Determine the (x, y) coordinate at the center of the cell enclosing the given text.  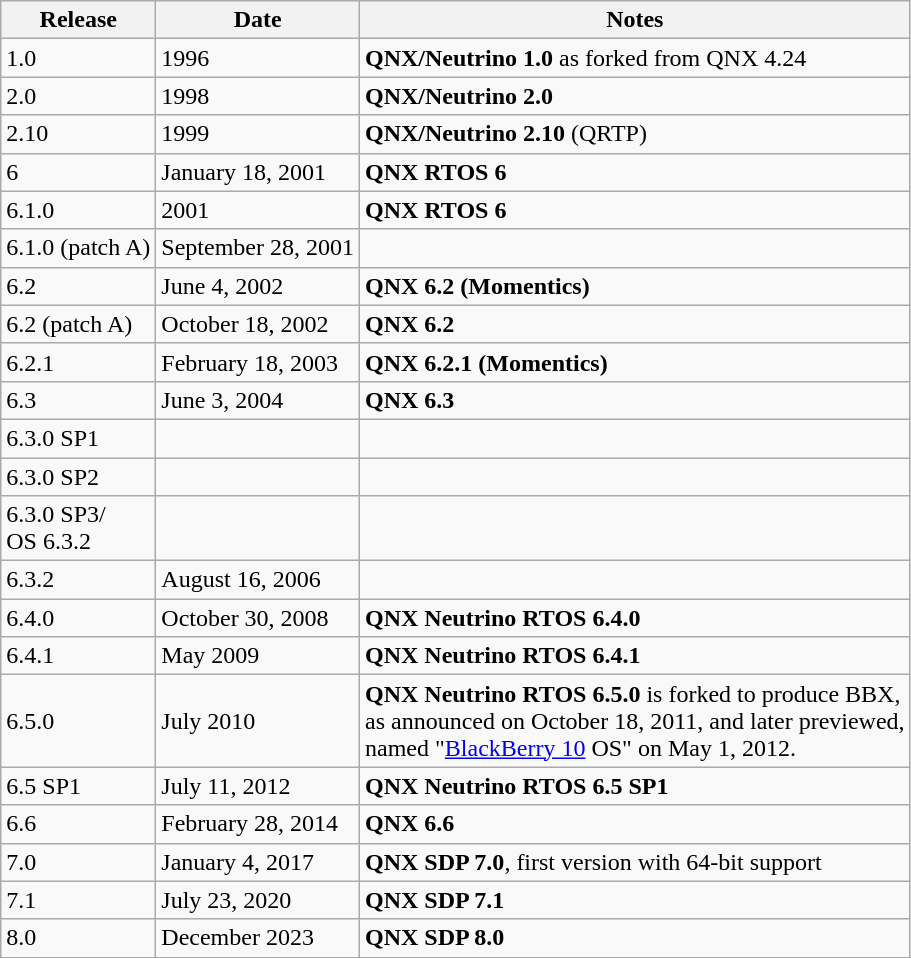
2.0 (78, 96)
January 18, 2001 (258, 172)
July 23, 2020 (258, 900)
Notes (634, 20)
6.4.1 (78, 656)
Release (78, 20)
December 2023 (258, 938)
7.0 (78, 862)
1996 (258, 58)
May 2009 (258, 656)
QNX 6.6 (634, 824)
QNX Neutrino RTOS 6.4.1 (634, 656)
QNX Neutrino RTOS 6.5 SP1 (634, 786)
6.6 (78, 824)
July 11, 2012 (258, 786)
QNX 6.2 (Momentics) (634, 286)
February 28, 2014 (258, 824)
1999 (258, 134)
QNX/Neutrino 2.0 (634, 96)
July 2010 (258, 721)
October 18, 2002 (258, 324)
2001 (258, 210)
QNX/Neutrino 2.10 (QRTP) (634, 134)
6.5.0 (78, 721)
6.2 (patch A) (78, 324)
1.0 (78, 58)
Date (258, 20)
6.3.2 (78, 580)
QNX SDP 7.0, first version with 64-bit support (634, 862)
7.1 (78, 900)
August 16, 2006 (258, 580)
6.3.0 SP2 (78, 477)
6.1.0 (patch A) (78, 248)
October 30, 2008 (258, 618)
1998 (258, 96)
January 4, 2017 (258, 862)
6.5 SP1 (78, 786)
6.1.0 (78, 210)
QNX SDP 8.0 (634, 938)
2.10 (78, 134)
QNX Neutrino RTOS 6.5.0 is forked to produce BBX,as announced on October 18, 2011, and later previewed,named "BlackBerry 10 OS" on May 1, 2012. (634, 721)
QNX/Neutrino 1.0 as forked from QNX 4.24 (634, 58)
6.2.1 (78, 362)
June 3, 2004 (258, 400)
6.3.0 SP3/OS 6.3.2 (78, 528)
September 28, 2001 (258, 248)
6 (78, 172)
6.3 (78, 400)
June 4, 2002 (258, 286)
QNX 6.3 (634, 400)
8.0 (78, 938)
6.2 (78, 286)
6.4.0 (78, 618)
QNX SDP 7.1 (634, 900)
QNX Neutrino RTOS 6.4.0 (634, 618)
QNX 6.2 (634, 324)
QNX 6.2.1 (Momentics) (634, 362)
February 18, 2003 (258, 362)
6.3.0 SP1 (78, 438)
